Scan for the cell matching the given text and deliver its [x, y] coordinate at center. 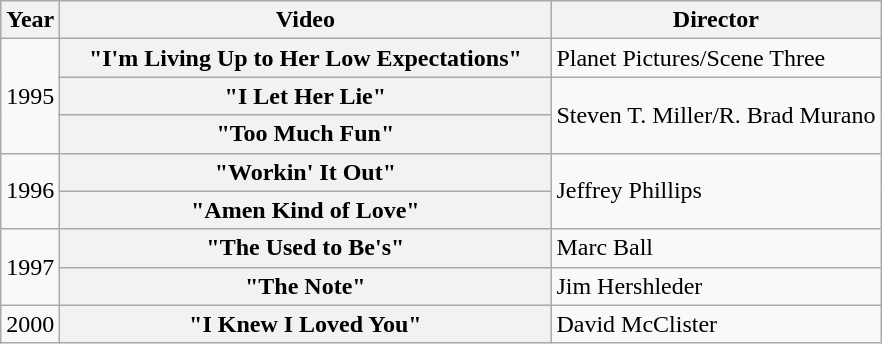
Year [30, 20]
"The Used to Be's" [306, 248]
Marc Ball [716, 248]
1996 [30, 191]
"I Knew I Loved You" [306, 324]
"Too Much Fun" [306, 134]
Steven T. Miller/R. Brad Murano [716, 115]
Planet Pictures/Scene Three [716, 58]
1995 [30, 96]
David McClister [716, 324]
"Amen Kind of Love" [306, 210]
"The Note" [306, 286]
"Workin' It Out" [306, 172]
Jim Hershleder [716, 286]
Jeffrey Phillips [716, 191]
Director [716, 20]
Video [306, 20]
1997 [30, 267]
2000 [30, 324]
"I'm Living Up to Her Low Expectations" [306, 58]
"I Let Her Lie" [306, 96]
